From the cell containing the given text, extract its center point as (x, y) coordinate. 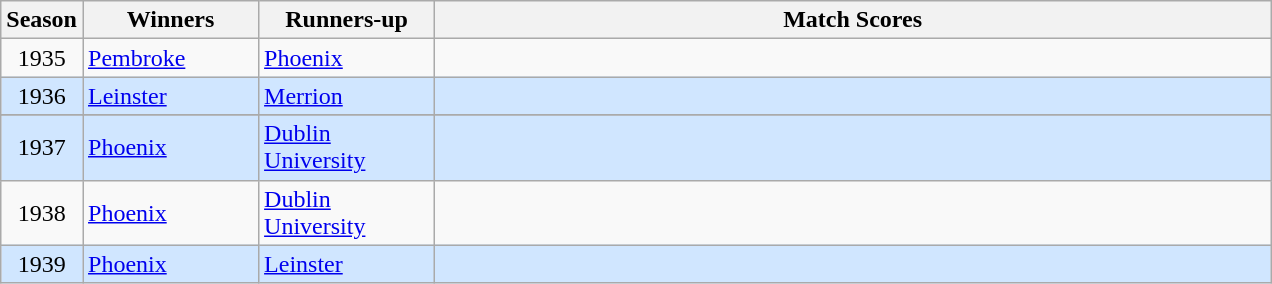
Pembroke (170, 58)
Winners (170, 20)
1938 (42, 212)
1937 (42, 148)
Match Scores (853, 20)
Season (42, 20)
Merrion (347, 96)
1936 (42, 96)
1939 (42, 264)
Runners-up (347, 20)
1935 (42, 58)
